Pinpoint the cell where the given text exists, returning its [x, y] midpoint coordinate. 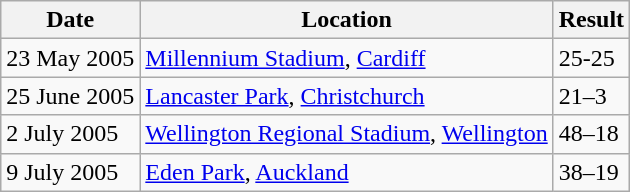
Eden Park, Auckland [346, 172]
48–18 [591, 134]
Lancaster Park, Christchurch [346, 96]
2 July 2005 [70, 134]
Result [591, 20]
25-25 [591, 58]
38–19 [591, 172]
25 June 2005 [70, 96]
9 July 2005 [70, 172]
Date [70, 20]
23 May 2005 [70, 58]
Wellington Regional Stadium, Wellington [346, 134]
21–3 [591, 96]
Millennium Stadium, Cardiff [346, 58]
Location [346, 20]
